Extract the (X, Y) coordinate from the center of the cell holding the provided text.  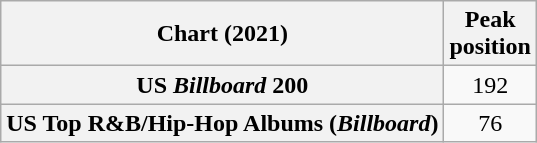
Chart (2021) (222, 34)
76 (490, 123)
US Billboard 200 (222, 85)
Peakposition (490, 34)
192 (490, 85)
US Top R&B/Hip-Hop Albums (Billboard) (222, 123)
